Return the (X, Y) coordinate for the center point of the cell that contains the specified text.  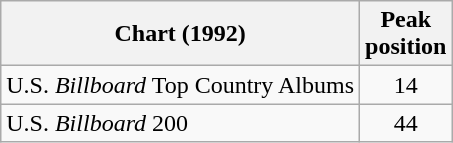
Chart (1992) (180, 34)
14 (406, 85)
U.S. Billboard Top Country Albums (180, 85)
44 (406, 123)
U.S. Billboard 200 (180, 123)
Peakposition (406, 34)
